Identify which cell holds the provided text, then report its (x, y) central coordinate. 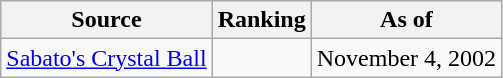
Sabato's Crystal Ball (106, 58)
Ranking (262, 20)
November 4, 2002 (406, 58)
Source (106, 20)
As of (406, 20)
